Determine the [x, y] coordinate at the center of the cell enclosing the given text.  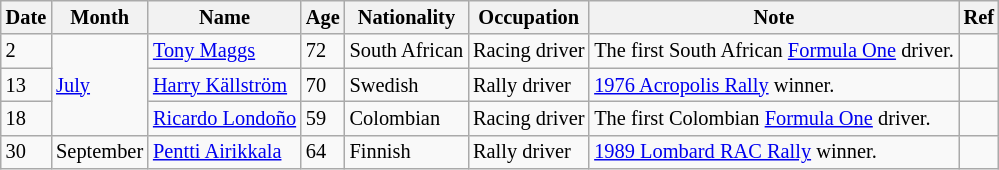
Harry Källström [224, 85]
30 [26, 152]
South African [406, 51]
18 [26, 118]
Finnish [406, 152]
64 [323, 152]
The first Colombian Formula One driver. [774, 118]
Date [26, 17]
2 [26, 51]
Note [774, 17]
Tony Maggs [224, 51]
Ricardo Londoño [224, 118]
Occupation [528, 17]
The first South African Formula One driver. [774, 51]
72 [323, 51]
70 [323, 85]
Month [100, 17]
59 [323, 118]
Nationality [406, 17]
Colombian [406, 118]
Pentti Airikkala [224, 152]
Ref [979, 17]
September [100, 152]
July [100, 84]
Swedish [406, 85]
13 [26, 85]
1989 Lombard RAC Rally winner. [774, 152]
1976 Acropolis Rally winner. [774, 85]
Age [323, 17]
Name [224, 17]
